Search for the cell housing the specified text and yield its [X, Y] center coordinate. 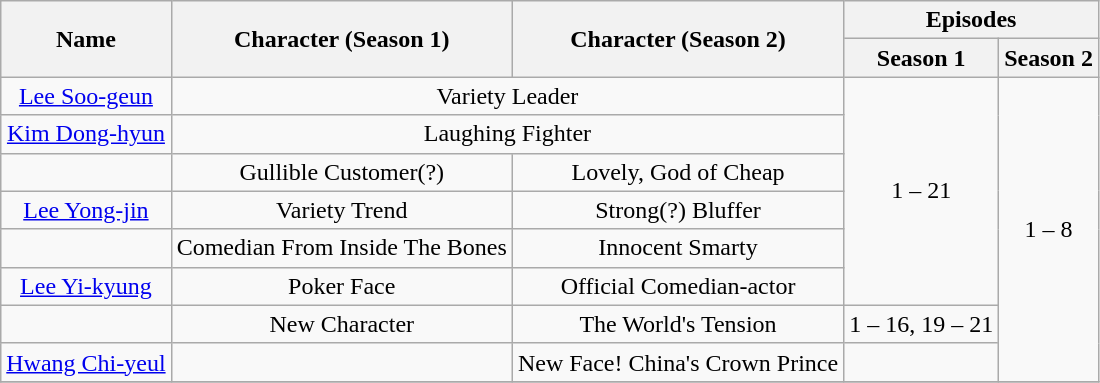
1 – 8 [1049, 229]
1 – 21 [922, 191]
Lovely, God of Cheap [678, 172]
Character (Season 1) [342, 39]
New Character [342, 324]
Episodes [972, 20]
New Face! China's Crown Prince [678, 362]
Season 1 [922, 58]
Lee Yi-kyung [86, 286]
Hwang Chi-yeul [86, 362]
Variety Trend [342, 210]
Strong(?) Bluffer [678, 210]
Official Comedian-actor [678, 286]
1 – 16, 19 – 21 [922, 324]
Character (Season 2) [678, 39]
Gullible Customer(?) [342, 172]
Lee Yong-jin [86, 210]
Name [86, 39]
Poker Face [342, 286]
Laughing Fighter [508, 134]
Lee Soo-geun [86, 96]
Kim Dong-hyun [86, 134]
Comedian From Inside The Bones [342, 248]
Variety Leader [508, 96]
Season 2 [1049, 58]
Innocent Smarty [678, 248]
The World's Tension [678, 324]
